Determine the [X, Y] coordinate at the center of the cell enclosing the given text.  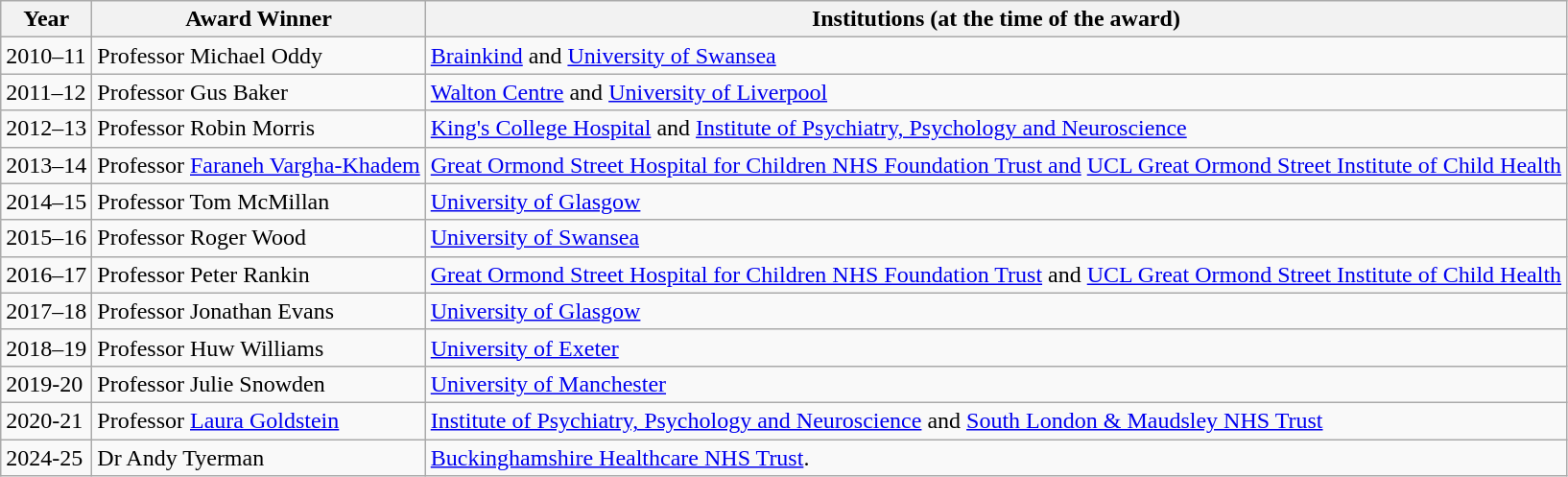
Professor Julie Snowden [259, 384]
Buckinghamshire Healthcare NHS Trust. [996, 458]
Professor Huw Williams [259, 347]
2011–12 [46, 92]
Award Winner [259, 19]
King's College Hospital and Institute of Psychiatry, Psychology and Neuroscience [996, 129]
Professor Robin Morris [259, 129]
Brainkind and University of Swansea [996, 56]
2017–18 [46, 311]
2016–17 [46, 274]
Year [46, 19]
Dr Andy Tyerman [259, 458]
2018–19 [46, 347]
2015–16 [46, 238]
University of Exeter [996, 347]
Professor Faraneh Vargha-Khadem [259, 165]
Professor Gus Baker [259, 92]
Professor Tom McMillan [259, 202]
2010–11 [46, 56]
Professor Jonathan Evans [259, 311]
Professor Laura Goldstein [259, 420]
Institute of Psychiatry, Psychology and Neuroscience and South London & Maudsley NHS Trust [996, 420]
Walton Centre and University of Liverpool [996, 92]
2013–14 [46, 165]
Professor Roger Wood [259, 238]
2014–15 [46, 202]
2019-20 [46, 384]
University of Swansea [996, 238]
Professor Michael Oddy [259, 56]
University of Manchester [996, 384]
2012–13 [46, 129]
2024-25 [46, 458]
Institutions (at the time of the award) [996, 19]
Professor Peter Rankin [259, 274]
2020-21 [46, 420]
